Output the [x, y] coordinate of the center of the cell containing the given text.  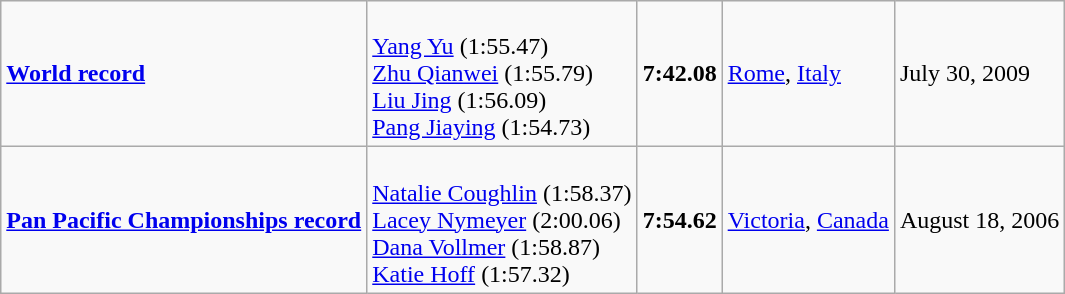
July 30, 2009 [979, 74]
7:42.08 [680, 74]
Natalie Coughlin (1:58.37)Lacey Nymeyer (2:00.06)Dana Vollmer (1:58.87)Katie Hoff (1:57.32) [502, 220]
World record [184, 74]
Pan Pacific Championships record [184, 220]
7:54.62 [680, 220]
Yang Yu (1:55.47)Zhu Qianwei (1:55.79)Liu Jing (1:56.09)Pang Jiaying (1:54.73) [502, 74]
August 18, 2006 [979, 220]
Victoria, Canada [808, 220]
Rome, Italy [808, 74]
